Determine the (X, Y) coordinate at the center of the cell enclosing the given text.  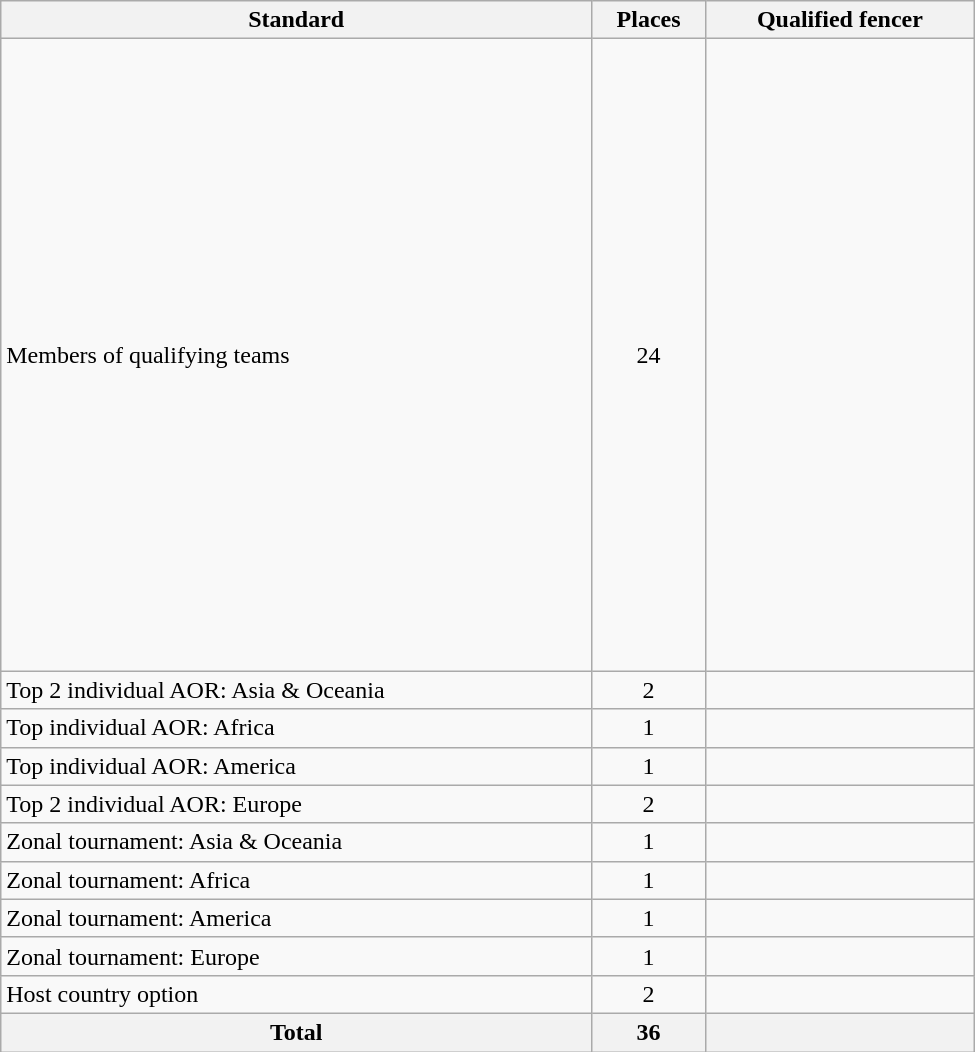
Places (649, 20)
Standard (296, 20)
Qualified fencer (840, 20)
Top 2 individual AOR: Asia & Oceania (296, 690)
Top individual AOR: Africa (296, 728)
Top 2 individual AOR: Europe (296, 804)
Zonal tournament: America (296, 918)
Zonal tournament: Africa (296, 880)
Top individual AOR: America (296, 766)
24 (649, 355)
Zonal tournament: Europe (296, 956)
Total (296, 1032)
Host country option (296, 994)
Members of qualifying teams (296, 355)
Zonal tournament: Asia & Oceania (296, 842)
36 (649, 1032)
